Identify which cell holds the provided text, then report its [x, y] central coordinate. 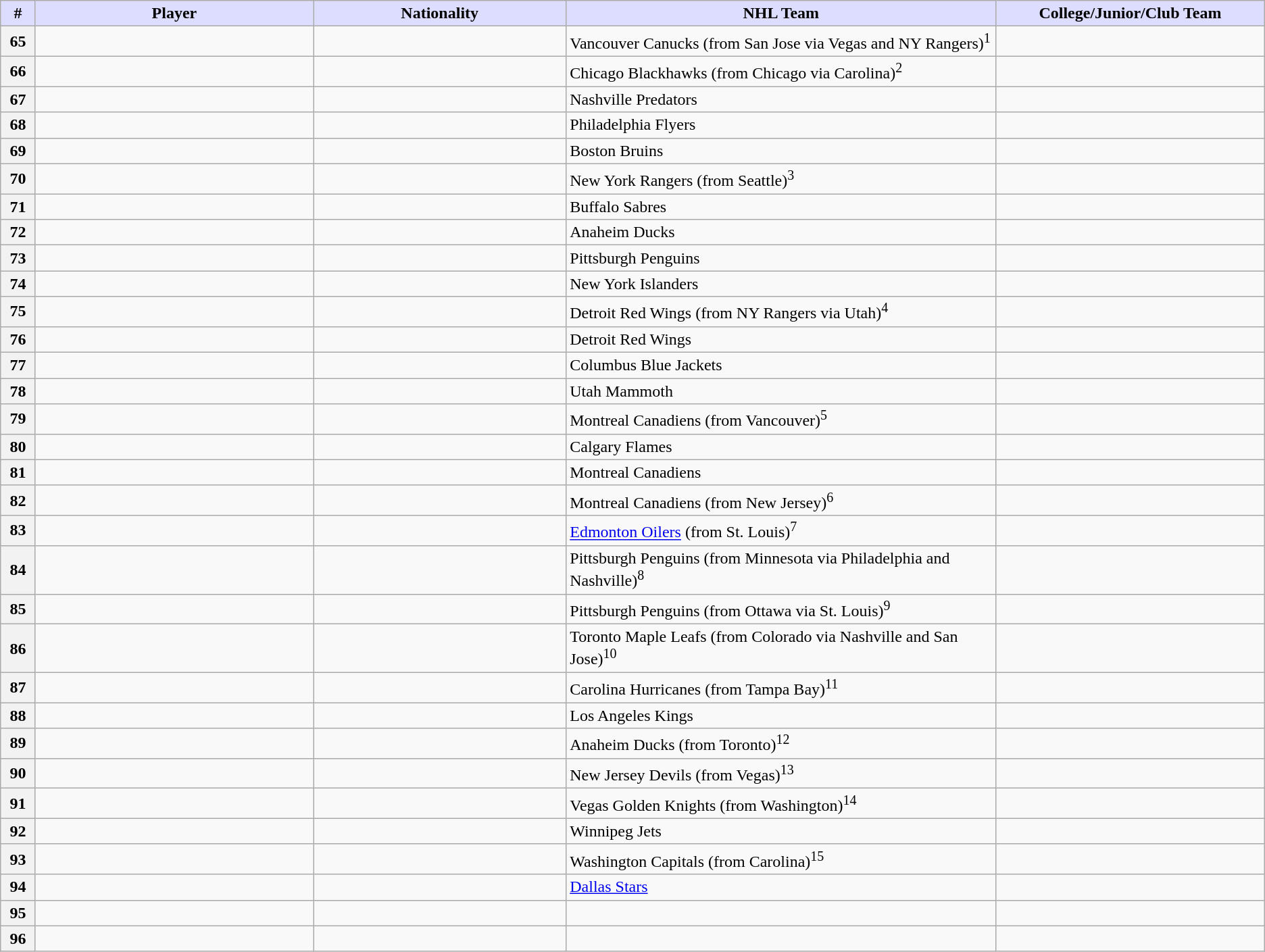
82 [18, 500]
Detroit Red Wings (from NY Rangers via Utah)4 [781, 312]
95 [18, 913]
Dallas Stars [781, 887]
Montreal Canadiens [781, 472]
92 [18, 831]
73 [18, 258]
94 [18, 887]
74 [18, 284]
Montreal Canadiens (from New Jersey)6 [781, 500]
83 [18, 531]
Nationality [440, 14]
Anaheim Ducks [781, 232]
Pittsburgh Penguins (from Minnesota via Philadelphia and Nashville)8 [781, 570]
93 [18, 859]
Montreal Canadiens (from Vancouver)5 [781, 419]
96 [18, 938]
89 [18, 743]
Nashville Predators [781, 99]
77 [18, 366]
Chicago Blackhawks (from Chicago via Carolina)2 [781, 72]
90 [18, 773]
Toronto Maple Leafs (from Colorado via Nashville and San Jose)10 [781, 649]
Detroit Red Wings [781, 339]
Pittsburgh Penguins [781, 258]
76 [18, 339]
Buffalo Sabres [781, 207]
65 [18, 42]
NHL Team [781, 14]
79 [18, 419]
Calgary Flames [781, 447]
Boston Bruins [781, 151]
New York Rangers (from Seattle)3 [781, 178]
Washington Capitals (from Carolina)15 [781, 859]
Winnipeg Jets [781, 831]
Carolina Hurricanes (from Tampa Bay)11 [781, 688]
Vancouver Canucks (from San Jose via Vegas and NY Rangers)1 [781, 42]
87 [18, 688]
81 [18, 472]
Utah Mammoth [781, 391]
78 [18, 391]
Philadelphia Flyers [781, 125]
80 [18, 447]
72 [18, 232]
88 [18, 716]
Vegas Golden Knights (from Washington)14 [781, 804]
College/Junior/Club Team [1131, 14]
# [18, 14]
Anaheim Ducks (from Toronto)12 [781, 743]
91 [18, 804]
Los Angeles Kings [781, 716]
68 [18, 125]
67 [18, 99]
Columbus Blue Jackets [781, 366]
Edmonton Oilers (from St. Louis)7 [781, 531]
70 [18, 178]
Player [174, 14]
75 [18, 312]
86 [18, 649]
New York Islanders [781, 284]
85 [18, 609]
Pittsburgh Penguins (from Ottawa via St. Louis)9 [781, 609]
84 [18, 570]
71 [18, 207]
66 [18, 72]
New Jersey Devils (from Vegas)13 [781, 773]
69 [18, 151]
